Provide the (X, Y) coordinate of the cell's center where the given text is located.  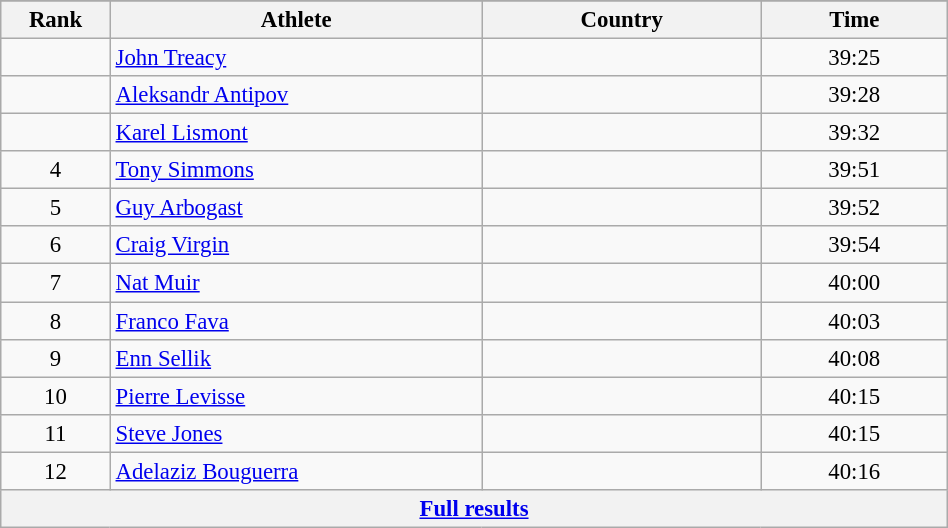
40:08 (854, 358)
Full results (474, 509)
5 (56, 208)
40:00 (854, 283)
10 (56, 396)
Time (854, 20)
Enn Sellik (296, 358)
6 (56, 245)
39:32 (854, 133)
4 (56, 170)
39:54 (854, 245)
39:25 (854, 58)
John Treacy (296, 58)
Guy Arbogast (296, 208)
39:28 (854, 95)
39:51 (854, 170)
Karel Lismont (296, 133)
8 (56, 321)
12 (56, 471)
39:52 (854, 208)
Tony Simmons (296, 170)
Franco Fava (296, 321)
40:16 (854, 471)
9 (56, 358)
Nat Muir (296, 283)
Adelaziz Bouguerra (296, 471)
Aleksandr Antipov (296, 95)
Rank (56, 20)
11 (56, 433)
Pierre Levisse (296, 396)
Country (622, 20)
7 (56, 283)
Craig Virgin (296, 245)
Athlete (296, 20)
40:03 (854, 321)
Steve Jones (296, 433)
